Detect which cell encompasses the target text, then output its (x, y) center coordinate. 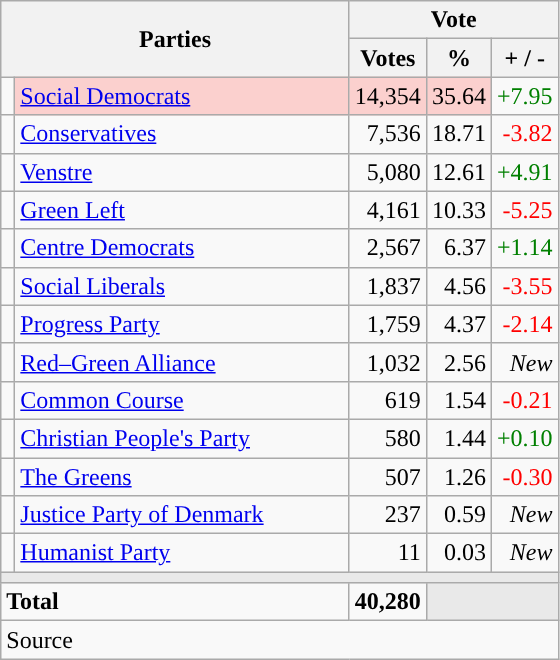
1,837 (388, 286)
14,354 (388, 96)
% (458, 58)
Common Course (182, 400)
Venstre (182, 172)
Justice Party of Denmark (182, 515)
Christian People's Party (182, 438)
4.37 (458, 324)
The Greens (182, 477)
35.64 (458, 96)
11 (388, 553)
Humanist Party (182, 553)
Conservatives (182, 134)
Total (176, 602)
-0.30 (524, 477)
1,759 (388, 324)
1,032 (388, 362)
Red–Green Alliance (182, 362)
5,080 (388, 172)
Votes (388, 58)
10.33 (458, 210)
Parties (176, 39)
+7.95 (524, 96)
-3.82 (524, 134)
2,567 (388, 248)
-2.14 (524, 324)
237 (388, 515)
619 (388, 400)
4.56 (458, 286)
7,536 (388, 134)
1.26 (458, 477)
1.54 (458, 400)
+4.91 (524, 172)
0.59 (458, 515)
507 (388, 477)
12.61 (458, 172)
Green Left (182, 210)
4,161 (388, 210)
-0.21 (524, 400)
-3.55 (524, 286)
Source (280, 640)
+0.10 (524, 438)
6.37 (458, 248)
2.56 (458, 362)
Vote (454, 20)
+ / - (524, 58)
Centre Democrats (182, 248)
40,280 (388, 602)
Social Liberals (182, 286)
+1.14 (524, 248)
Social Democrats (182, 96)
-5.25 (524, 210)
18.71 (458, 134)
Progress Party (182, 324)
580 (388, 438)
1.44 (458, 438)
0.03 (458, 553)
